Extract the [x, y] coordinate from the center of the cell holding the provided text.  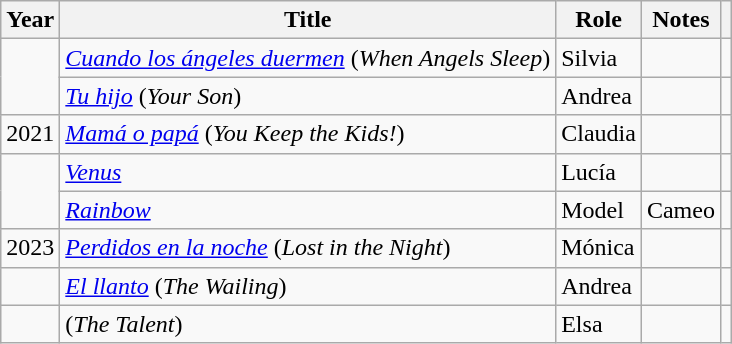
2021 [30, 134]
(The Talent) [308, 324]
Perdidos en la noche (Lost in the Night) [308, 248]
Tu hijo (Your Son) [308, 96]
2023 [30, 248]
Role [599, 20]
Silvia [599, 58]
Year [30, 20]
Venus [308, 172]
Mónica [599, 248]
Model [599, 210]
Cuando los ángeles duermen (When Angels Sleep) [308, 58]
Elsa [599, 324]
Mamá o papá (You Keep the Kids!) [308, 134]
Cameo [680, 210]
El llanto (The Wailing) [308, 286]
Lucía [599, 172]
Title [308, 20]
Notes [680, 20]
Claudia [599, 134]
Rainbow [308, 210]
